Capture the cell that displays the provided text and extract its [x, y] central coordinate. 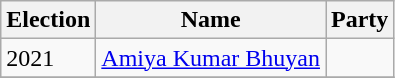
Party [360, 20]
Amiya Kumar Bhuyan [211, 58]
2021 [48, 58]
Name [211, 20]
Election [48, 20]
